Search for the cell housing the specified text and yield its (X, Y) center coordinate. 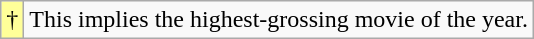
This implies the highest-grossing movie of the year. (279, 20)
† (12, 20)
